Extract the (x, y) coordinate from the center of the cell holding the provided text.  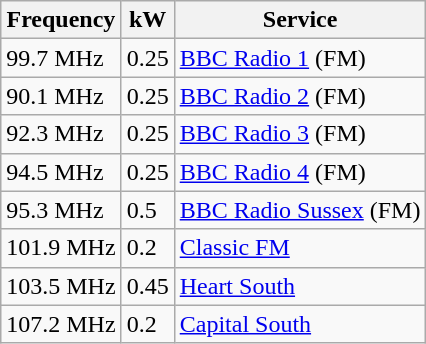
99.7 MHz (61, 58)
Capital South (300, 324)
107.2 MHz (61, 324)
BBC Radio 4 (FM) (300, 172)
0.45 (148, 286)
BBC Radio 2 (FM) (300, 96)
Frequency (61, 20)
0.5 (148, 210)
90.1 MHz (61, 96)
92.3 MHz (61, 134)
Classic FM (300, 248)
101.9 MHz (61, 248)
kW (148, 20)
BBC Radio Sussex (FM) (300, 210)
BBC Radio 1 (FM) (300, 58)
103.5 MHz (61, 286)
95.3 MHz (61, 210)
Heart South (300, 286)
94.5 MHz (61, 172)
Service (300, 20)
BBC Radio 3 (FM) (300, 134)
